Pinpoint the cell where the given text exists, returning its (x, y) midpoint coordinate. 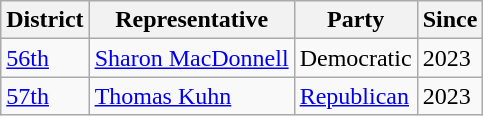
Party (356, 20)
57th (45, 96)
Democratic (356, 58)
Thomas Kuhn (192, 96)
Representative (192, 20)
Since (450, 20)
56th (45, 58)
District (45, 20)
Sharon MacDonnell (192, 58)
Republican (356, 96)
